Find where the given text appears and provide that cell's center as (X, Y) coordinate. 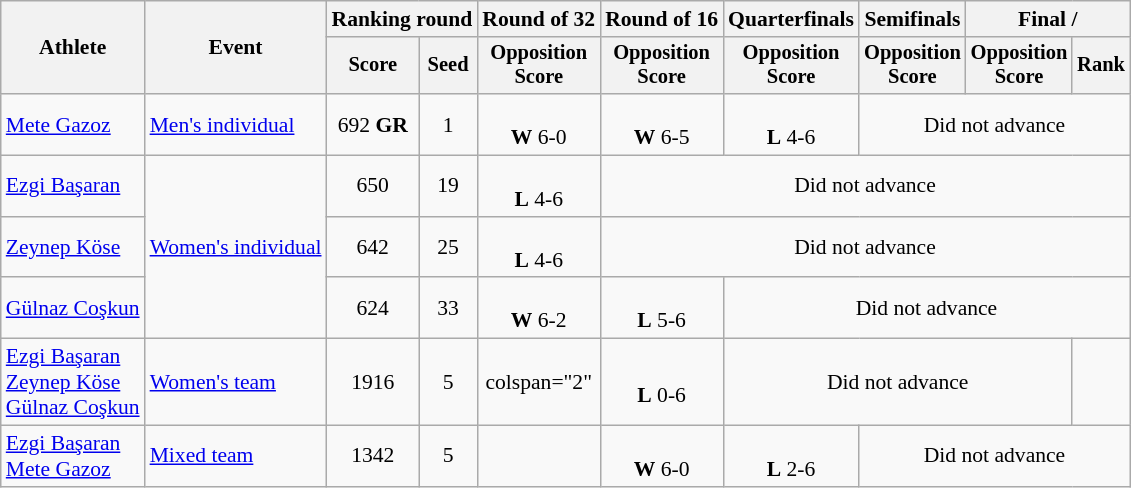
1342 (373, 456)
colspan="2" (538, 382)
650 (373, 186)
Ezgi BaşaranMete Gazoz (73, 456)
Score (373, 66)
Final / (1048, 19)
Women's team (236, 382)
Ezgi Başaran (73, 186)
Zeynep Köse (73, 248)
642 (373, 248)
Event (236, 48)
19 (448, 186)
Women's individual (236, 248)
L 2-6 (791, 456)
Mete Gazoz (73, 124)
Rank (1101, 66)
Ezgi BaşaranZeynep KöseGülnaz Coşkun (73, 382)
Athlete (73, 48)
Ranking round (402, 19)
33 (448, 308)
W 6-2 (538, 308)
Round of 32 (538, 19)
Seed (448, 66)
W 6-5 (662, 124)
Round of 16 (662, 19)
692 GR (373, 124)
Men's individual (236, 124)
Semifinals (912, 19)
Gülnaz Coşkun (73, 308)
1 (448, 124)
L 0-6 (662, 382)
1916 (373, 382)
624 (373, 308)
L 5-6 (662, 308)
Quarterfinals (791, 19)
25 (448, 248)
Mixed team (236, 456)
